Return the [X, Y] coordinate for the center point of the cell that contains the specified text.  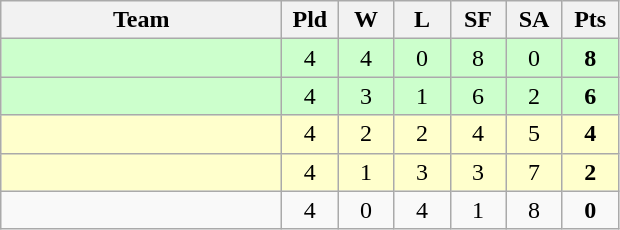
Pld [310, 20]
L [422, 20]
W [366, 20]
Pts [590, 20]
SA [534, 20]
7 [534, 172]
5 [534, 134]
Team [142, 20]
SF [478, 20]
